Return (X, Y) of the center of cell containing provided text 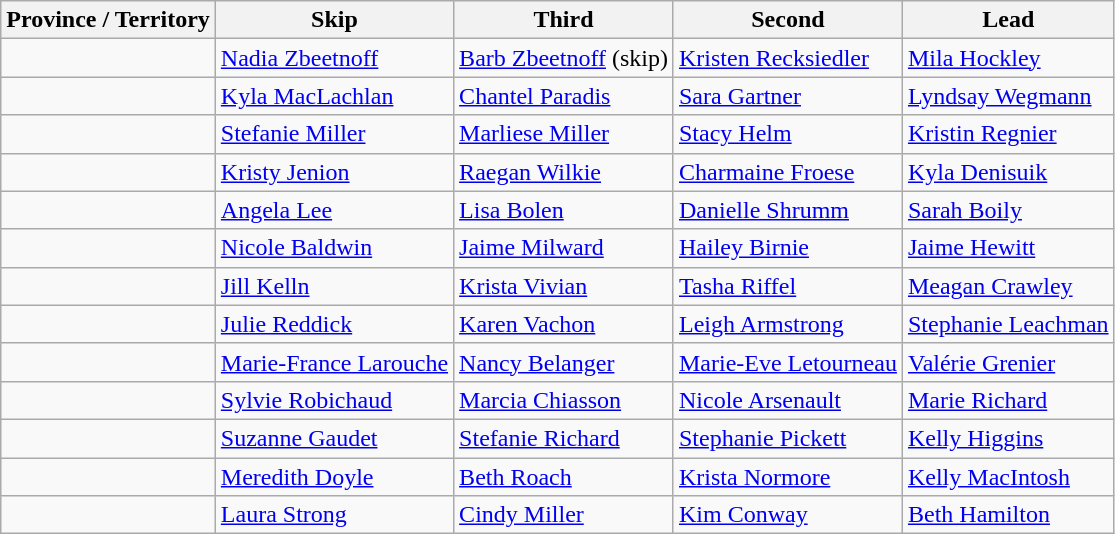
Third (564, 20)
Beth Roach (564, 477)
Lead (1008, 20)
Stefanie Richard (564, 438)
Sylvie Robichaud (334, 400)
Sarah Boily (1008, 210)
Mila Hockley (1008, 58)
Cindy Miller (564, 515)
Danielle Shrumm (788, 210)
Hailey Birnie (788, 248)
Marcia Chiasson (564, 400)
Nadia Zbeetnoff (334, 58)
Beth Hamilton (1008, 515)
Skip (334, 20)
Lyndsay Wegmann (1008, 96)
Stephanie Pickett (788, 438)
Kelly Higgins (1008, 438)
Meagan Crawley (1008, 286)
Raegan Wilkie (564, 172)
Kyla MacLachlan (334, 96)
Kim Conway (788, 515)
Lisa Bolen (564, 210)
Kristin Regnier (1008, 134)
Nicole Arsenault (788, 400)
Jaime Milward (564, 248)
Stefanie Miller (334, 134)
Stephanie Leachman (1008, 324)
Laura Strong (334, 515)
Krista Vivian (564, 286)
Barb Zbeetnoff (skip) (564, 58)
Marie Richard (1008, 400)
Jaime Hewitt (1008, 248)
Valérie Grenier (1008, 362)
Jill Kelln (334, 286)
Charmaine Froese (788, 172)
Nancy Belanger (564, 362)
Kelly MacIntosh (1008, 477)
Second (788, 20)
Marie-Eve Letourneau (788, 362)
Suzanne Gaudet (334, 438)
Tasha Riffel (788, 286)
Sara Gartner (788, 96)
Leigh Armstrong (788, 324)
Krista Normore (788, 477)
Angela Lee (334, 210)
Marliese Miller (564, 134)
Kristen Recksiedler (788, 58)
Chantel Paradis (564, 96)
Kyla Denisuik (1008, 172)
Julie Reddick (334, 324)
Stacy Helm (788, 134)
Karen Vachon (564, 324)
Kristy Jenion (334, 172)
Nicole Baldwin (334, 248)
Marie-France Larouche (334, 362)
Meredith Doyle (334, 477)
Province / Territory (108, 20)
